Search for the cell housing the specified text and yield its [x, y] center coordinate. 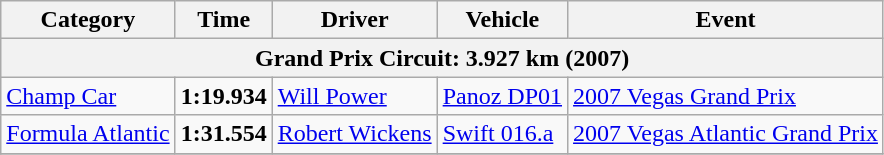
Event [726, 20]
Will Power [354, 96]
Vehicle [502, 20]
2007 Vegas Atlantic Grand Prix [726, 134]
Driver [354, 20]
Swift 016.a [502, 134]
Robert Wickens [354, 134]
Formula Atlantic [88, 134]
Champ Car [88, 96]
2007 Vegas Grand Prix [726, 96]
Time [224, 20]
1:31.554 [224, 134]
Category [88, 20]
Panoz DP01 [502, 96]
1:19.934 [224, 96]
Grand Prix Circuit: 3.927 km (2007) [442, 58]
